For the text-containing cell, return its midpoint in (X, Y) coordinate format. 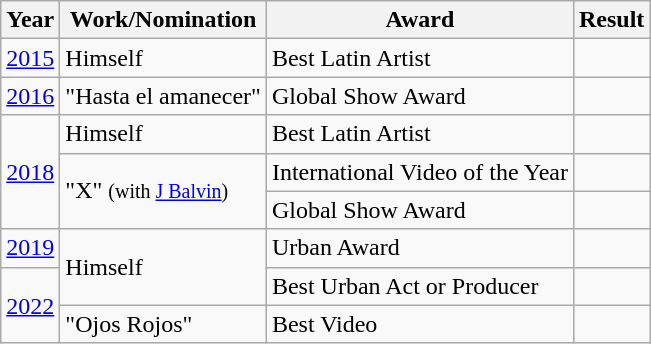
2018 (30, 172)
"Ojos Rojos" (164, 324)
Work/Nomination (164, 20)
Result (611, 20)
Best Video (420, 324)
2022 (30, 305)
2016 (30, 96)
2015 (30, 58)
Award (420, 20)
Best Urban Act or Producer (420, 286)
2019 (30, 248)
"Hasta el amanecer" (164, 96)
International Video of the Year (420, 172)
Year (30, 20)
Urban Award (420, 248)
"X" (with J Balvin) (164, 191)
